For the text-containing cell, return its midpoint in [x, y] coordinate format. 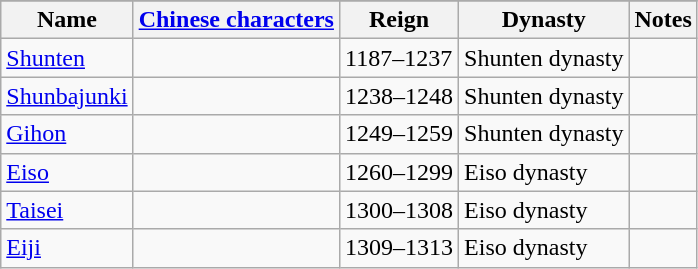
Reign [398, 20]
Notes [663, 20]
Dynasty [544, 20]
1309–1313 [398, 248]
Eiji [67, 248]
Shunten [67, 58]
Gihon [67, 134]
1300–1308 [398, 210]
Eiso [67, 172]
Name [67, 20]
Taisei [67, 210]
1249–1259 [398, 134]
Chinese characters [236, 20]
1187–1237 [398, 58]
1238–1248 [398, 96]
1260–1299 [398, 172]
Shunbajunki [67, 96]
